Pinpoint the cell where the given text exists, returning its (x, y) midpoint coordinate. 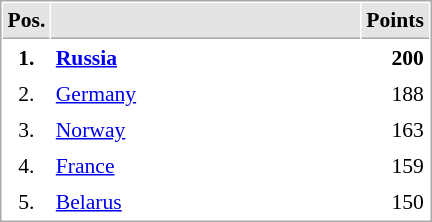
159 (396, 165)
2. (26, 93)
3. (26, 129)
Norway (206, 129)
1. (26, 57)
188 (396, 93)
4. (26, 165)
163 (396, 129)
Pos. (26, 21)
Belarus (206, 201)
5. (26, 201)
France (206, 165)
Points (396, 21)
150 (396, 201)
200 (396, 57)
Russia (206, 57)
Germany (206, 93)
